For the text-containing cell, return its midpoint in (x, y) coordinate format. 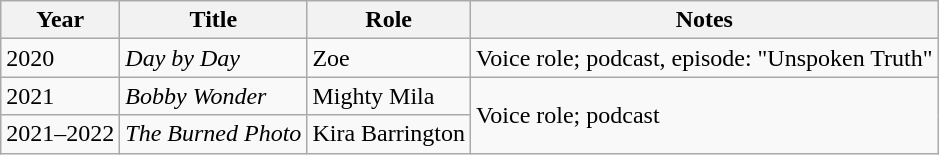
The Burned Photo (214, 134)
Kira Barrington (389, 134)
Year (60, 20)
Notes (705, 20)
Bobby Wonder (214, 96)
2021–2022 (60, 134)
2021 (60, 96)
Voice role; podcast, episode: "Unspoken Truth" (705, 58)
Mighty Mila (389, 96)
Zoe (389, 58)
Day by Day (214, 58)
Role (389, 20)
Title (214, 20)
Voice role; podcast (705, 115)
2020 (60, 58)
